Detect which cell encompasses the target text, then output its (X, Y) center coordinate. 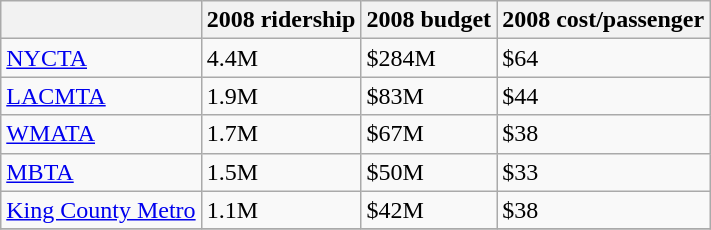
4.4M (281, 58)
1.7M (281, 134)
LACMTA (101, 96)
$67M (429, 134)
$33 (604, 172)
King County Metro (101, 210)
2008 ridership (281, 20)
WMATA (101, 134)
1.1M (281, 210)
2008 cost/passenger (604, 20)
$42M (429, 210)
$44 (604, 96)
$284M (429, 58)
$64 (604, 58)
MBTA (101, 172)
1.9M (281, 96)
$50M (429, 172)
$83M (429, 96)
2008 budget (429, 20)
1.5M (281, 172)
NYCTA (101, 58)
